Locate the cell with the specified text and output its (X, Y) center coordinate. 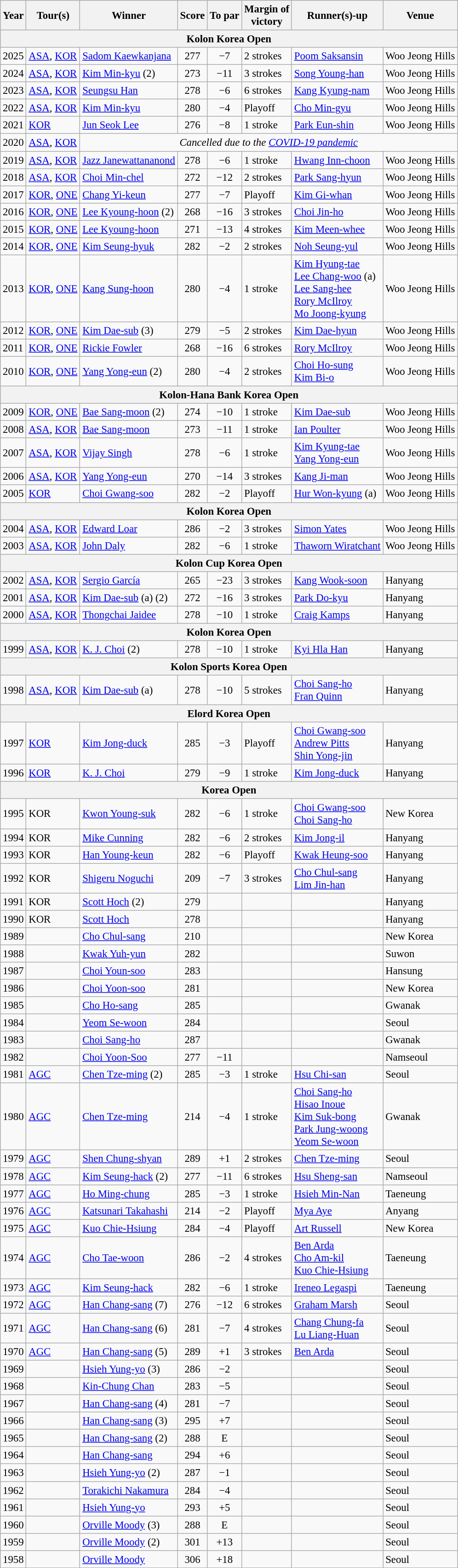
Anyang (420, 1211)
Hsieh Yung-yo (3) (129, 1369)
2023 (13, 91)
1964 (13, 1456)
Kuo Chie-Hsiung (129, 1228)
2010 (13, 372)
1959 (13, 1542)
+5 (224, 1507)
301 (192, 1542)
Han Chang-sang (7) (129, 1305)
Rory McIlroy (337, 348)
Kim Min-kyu (129, 108)
1978 (13, 1176)
Jun Seok Lee (129, 126)
1969 (13, 1369)
Lee Kyoung-hoon (2) (129, 212)
Choi Sang-ho (129, 1040)
Kim Dae-sub (a) (129, 690)
1967 (13, 1404)
−23 (224, 580)
Thongchai Jaidee (129, 615)
Bae Sang-moon (129, 430)
K. J. Choi (2) (129, 649)
Han Chang-sang (4) (129, 1404)
Lee Kyoung-hoon (129, 229)
Choi Gwang-soo (129, 494)
Yang Yong-eun (2) (129, 372)
K. J. Choi (129, 773)
2007 (13, 453)
John Daly (129, 546)
Sadom Kaewkanjana (129, 56)
2015 (13, 229)
Mike Cunning (129, 838)
−9 (224, 773)
306 (192, 1559)
Chang Yi-keun (129, 195)
1970 (13, 1352)
−1 (224, 1473)
Ho Ming-chung (129, 1194)
2025 (13, 56)
1984 (13, 1023)
Year (13, 16)
−13 (224, 229)
Torakichi Nakamura (129, 1490)
Jazz Janewattananond (129, 160)
1981 (13, 1074)
Hsieh Min-Nan (337, 1194)
Elord Korea Open (229, 714)
Choi Min-chel (129, 177)
Art Russell (337, 1228)
1973 (13, 1287)
Hur Won-kyung (a) (337, 494)
1991 (13, 902)
Han Chang-sang (5) (129, 1352)
Thaworn Wiratchant (337, 546)
1980 (13, 1117)
274 (192, 412)
Cancelled due to the COVID-19 pandemic (269, 143)
Poom Saksansin (337, 56)
+18 (224, 1559)
2003 (13, 546)
Vijay Singh (129, 453)
Choi Sang-ho Fran Quinn (337, 690)
Suwon (420, 953)
1975 (13, 1228)
2008 (13, 430)
1988 (13, 953)
Han Chang-sang (129, 1456)
Craig Kamps (337, 615)
1976 (13, 1211)
271 (192, 229)
Runner(s)-up (337, 16)
1985 (13, 1005)
Kim Dae-sub (3) (129, 331)
Seungsu Han (129, 91)
Han Chang-sang (6) (129, 1328)
Ben Arda Cho Am-kil Kuo Chie-Hsiung (337, 1258)
Choi Sang-ho Hisao Inoue Kim Suk-bong Park Jung-woong Yeom Se-woon (337, 1117)
1996 (13, 773)
1979 (13, 1159)
Scott Hoch (129, 919)
+13 (224, 1542)
Kim Meen-whee (337, 229)
Kim Hyung-tae Lee Chang-woo (a) Lee Sang-hee Rory McIlroy Mo Joong-kyung (337, 288)
293 (192, 1507)
−8 (224, 126)
Hwang Inn-choon (337, 160)
Orville Moody (3) (129, 1525)
Shen Chung-shyan (129, 1159)
2019 (13, 160)
Score (192, 16)
2024 (13, 74)
Hsieh Yung-yo (129, 1507)
Cho Min-gyu (337, 108)
Kin-Chung Chan (129, 1386)
Tour(s) (53, 16)
1993 (13, 855)
2017 (13, 195)
Kim Jong-il (337, 838)
Kim Seung-hack (2) (129, 1176)
1977 (13, 1194)
1974 (13, 1258)
5 strokes (267, 690)
2013 (13, 288)
Orville Moody (2) (129, 1542)
1971 (13, 1328)
Kang Kyung-nam (337, 91)
209 (192, 879)
Bae Sang-moon (2) (129, 412)
Simon Yates (337, 528)
Ian Poulter (337, 430)
2001 (13, 597)
Cho Tae-woon (129, 1258)
Kim Seung-hyuk (129, 247)
Kim Seung-hack (129, 1287)
Choi Jin-ho (337, 212)
2014 (13, 247)
Kolon Cup Korea Open (229, 563)
1999 (13, 649)
294 (192, 1456)
+6 (224, 1456)
1966 (13, 1421)
1992 (13, 879)
2016 (13, 212)
Kolon-Hana Bank Korea Open (229, 395)
Noh Seung-yul (337, 247)
1965 (13, 1438)
295 (192, 1421)
To par (224, 16)
1968 (13, 1386)
Sergio García (129, 580)
Song Young-han (337, 74)
Choi Yoon-Soo (129, 1057)
Katsunari Takahashi (129, 1211)
Kim Min-kyu (2) (129, 74)
Chang Chung-fa Lu Liang-Huan (337, 1328)
Ben Arda (337, 1352)
Hsu Sheng-san (337, 1176)
Kim Dae-hyun (337, 331)
Scott Hoch (2) (129, 902)
Han Chang-sang (3) (129, 1421)
1998 (13, 690)
Kim Dae-sub (a) (2) (129, 597)
2020 (13, 143)
Han Young-keun (129, 855)
Yang Yong-eun (129, 477)
2022 (13, 108)
1990 (13, 919)
265 (192, 580)
Winner (129, 16)
Kang Wook-soon (337, 580)
2011 (13, 348)
1989 (13, 936)
1961 (13, 1507)
1962 (13, 1490)
Kang Ji-man (337, 477)
1997 (13, 743)
Choi Ho-sung Kim Bi-o (337, 372)
2004 (13, 528)
1983 (13, 1040)
+7 (224, 1421)
Chen Tze-ming (2) (129, 1074)
Kim Dae-sub (337, 412)
Choi Youn-soo (129, 971)
1972 (13, 1305)
Kang Sung-hoon (129, 288)
Cho Ho-sang (129, 1005)
Mya Aye (337, 1211)
Park Sang-hyun (337, 177)
1995 (13, 814)
Choi Gwang-soo Andrew Pitts Shin Yong-jin (337, 743)
2000 (13, 615)
Kolon Sports Korea Open (229, 667)
Kwak Yuh-yun (129, 953)
Shigeru Noguchi (129, 879)
Kim Gi-whan (337, 195)
Edward Loar (129, 528)
Han Chang-sang (2) (129, 1438)
Orville Moody (129, 1559)
Korea Open (229, 791)
Cho Chul-sang Lim Jin-han (337, 879)
Margin ofvictory (267, 16)
Venue (420, 16)
Kwak Heung-soo (337, 855)
1963 (13, 1473)
Kyi Hla Han (337, 649)
Hsu Chi-san (337, 1074)
Park Eun-shin (337, 126)
1994 (13, 838)
Park Do-kyu (337, 597)
2012 (13, 331)
Yeom Se-woon (129, 1023)
1960 (13, 1525)
1987 (13, 971)
2018 (13, 177)
Kim Kyung-tae Yang Yong-eun (337, 453)
1986 (13, 988)
Cho Chul-sang (129, 936)
1982 (13, 1057)
2009 (13, 412)
Choi Yoon-soo (129, 988)
2021 (13, 126)
Kwon Young-suk (129, 814)
Graham Marsh (337, 1305)
Ireneo Legaspi (337, 1287)
−14 (224, 477)
210 (192, 936)
270 (192, 477)
2005 (13, 494)
Hansung (420, 971)
2006 (13, 477)
2002 (13, 580)
Rickie Fowler (129, 348)
1958 (13, 1559)
Hsieh Yung-yo (2) (129, 1473)
Choi Gwang-soo Choi Sang-ho (337, 814)
